From the cell containing the given text, extract its center point as (x, y) coordinate. 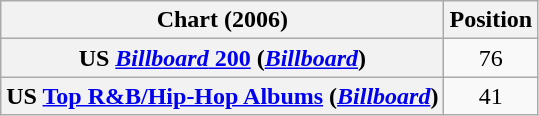
Position (491, 20)
76 (491, 58)
US Billboard 200 (Billboard) (222, 58)
41 (491, 96)
Chart (2006) (222, 20)
US Top R&B/Hip-Hop Albums (Billboard) (222, 96)
